Determine the (x, y) coordinate at the center of the cell enclosing the given text.  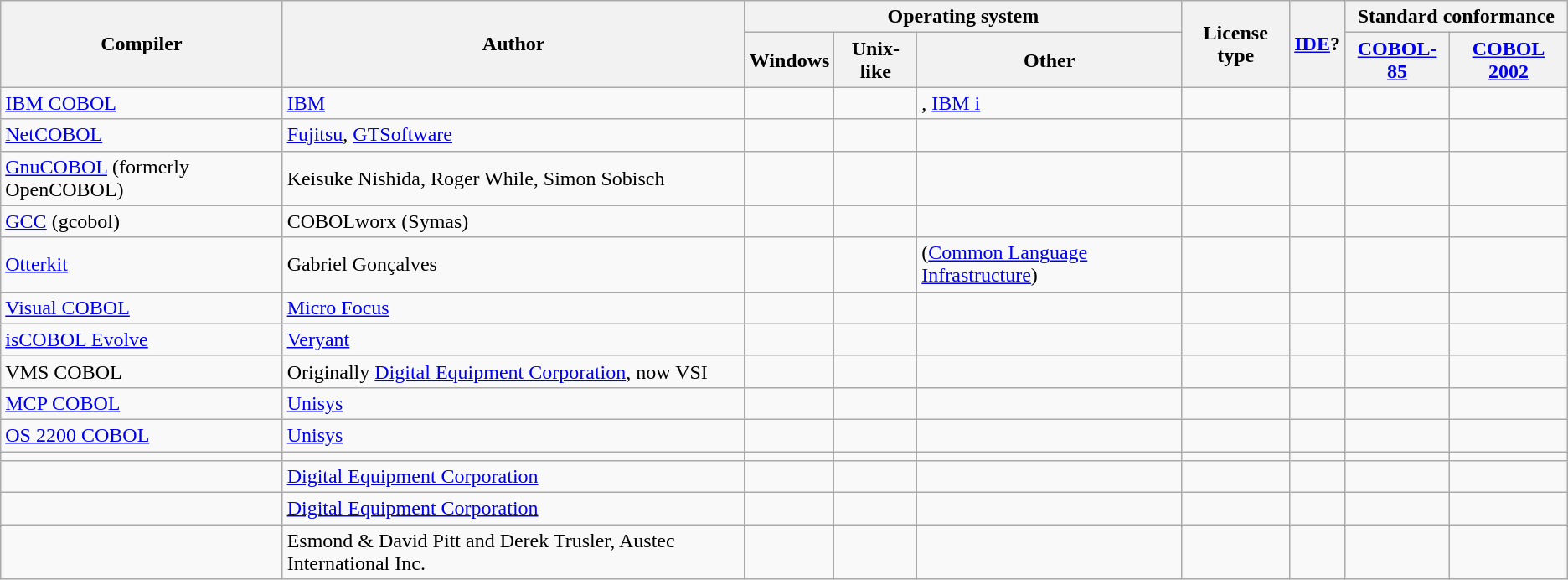
OS 2200 COBOL (142, 435)
Keisuke Nishida, Roger While, Simon Sobisch (513, 178)
VMS COBOL (142, 371)
Otterkit (142, 265)
Veryant (513, 339)
COBOL-85 (1397, 60)
isCOBOL Evolve (142, 339)
Compiler (142, 44)
COBOL 2002 (1509, 60)
COBOLworx (Symas) (513, 221)
Other (1050, 60)
Operating system (963, 17)
, IBM i (1050, 103)
MCP COBOL (142, 403)
Visual COBOL (142, 308)
Author (513, 44)
Originally Digital Equipment Corporation, now VSI (513, 371)
Windows (789, 60)
Micro Focus (513, 308)
Standard conformance (1456, 17)
License type (1236, 44)
NetCOBOL (142, 135)
Fujitsu, GTSoftware (513, 135)
IBM COBOL (142, 103)
IBM (513, 103)
GnuCOBOL (formerly OpenCOBOL) (142, 178)
Gabriel Gonçalves (513, 265)
Unix-like (876, 60)
GCC (gcobol) (142, 221)
IDE? (1318, 44)
(Common Language Infrastructure) (1050, 265)
Esmond & David Pitt and Derek Trusler, Austec International Inc. (513, 552)
